Pinpoint the cell where the given text exists, returning its (X, Y) midpoint coordinate. 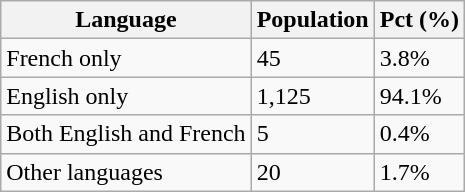
5 (312, 134)
Pct (%) (419, 20)
1.7% (419, 172)
French only (126, 58)
Both English and French (126, 134)
Population (312, 20)
Language (126, 20)
20 (312, 172)
1,125 (312, 96)
94.1% (419, 96)
45 (312, 58)
0.4% (419, 134)
English only (126, 96)
Other languages (126, 172)
3.8% (419, 58)
